Extract the (X, Y) coordinate from the center of the cell holding the provided text.  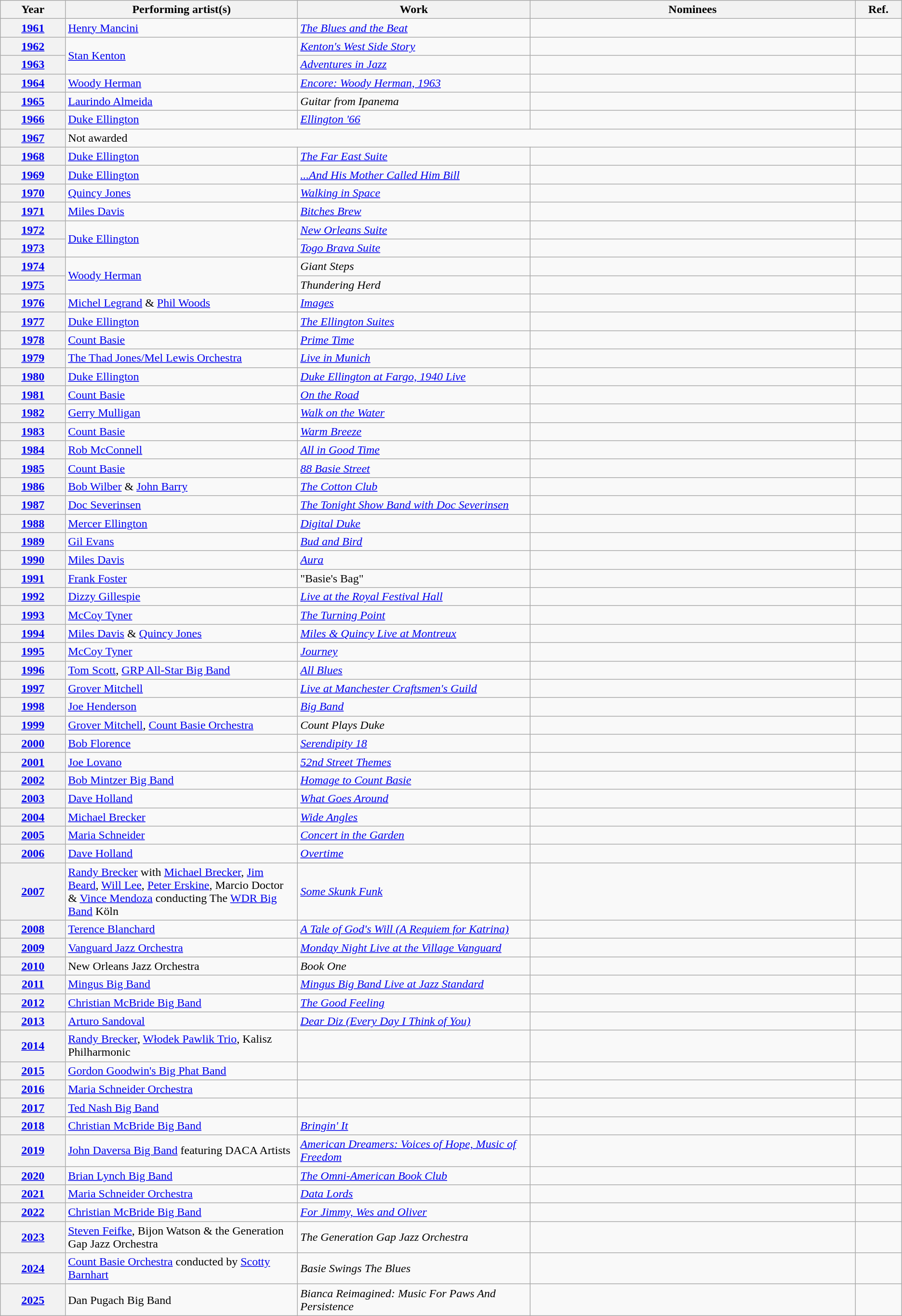
Duke Ellington at Fargo, 1940 Live (414, 376)
Dear Diz (Every Day I Think of You) (414, 1021)
2010 (33, 966)
2015 (33, 1071)
The Generation Gap Jazz Orchestra (414, 1237)
Adventures in Jazz (414, 65)
1986 (33, 486)
Big Band (414, 707)
1965 (33, 101)
Dizzy Gillespie (182, 597)
Wide Angles (414, 817)
Giant Steps (414, 267)
Live in Munich (414, 358)
A Tale of God's Will (A Requiem for Katrina) (414, 929)
Encore: Woody Herman, 1963 (414, 83)
2002 (33, 780)
2012 (33, 1003)
Brian Lynch Big Band (182, 1176)
1987 (33, 505)
Bob Florence (182, 743)
1972 (33, 230)
1974 (33, 267)
Stan Kenton (182, 55)
Togo Brava Suite (414, 248)
The Thad Jones/Mel Lewis Orchestra (182, 358)
Joe Henderson (182, 707)
Mingus Big Band Live at Jazz Standard (414, 984)
Laurindo Almeida (182, 101)
2001 (33, 762)
Miles Davis & Quincy Jones (182, 633)
2023 (33, 1237)
Images (414, 303)
1995 (33, 652)
Prime Time (414, 340)
Dan Pugach Big Band (182, 1300)
All in Good Time (414, 450)
Joe Lovano (182, 762)
The Tonight Show Band with Doc Severinsen (414, 505)
Grover Mitchell (182, 688)
2007 (33, 892)
Bob Mintzer Big Band (182, 780)
Randy Brecker with Michael Brecker, Jim Beard, Will Lee, Peter Erskine, Marcio Doctor & Vince Mendoza conducting The WDR Big Band Köln (182, 892)
Rob McConnell (182, 450)
52nd Street Themes (414, 762)
2006 (33, 854)
Ted Nash Big Band (182, 1107)
Work (414, 10)
1984 (33, 450)
Kenton's West Side Story (414, 46)
Not awarded (461, 138)
2019 (33, 1150)
Bud and Bird (414, 542)
Homage to Count Basie (414, 780)
Walking in Space (414, 193)
Basie Swings The Blues (414, 1269)
Monday Night Live at the Village Vanguard (414, 948)
2024 (33, 1269)
1989 (33, 542)
Count Plays Duke (414, 725)
Warm Breeze (414, 431)
2008 (33, 929)
The Far East Suite (414, 156)
The Blues and the Beat (414, 28)
1999 (33, 725)
Maria Schneider (182, 835)
Terence Blanchard (182, 929)
Guitar from Ipanema (414, 101)
1979 (33, 358)
1994 (33, 633)
1964 (33, 83)
2014 (33, 1046)
Thundering Herd (414, 285)
1990 (33, 560)
1978 (33, 340)
On the Road (414, 395)
"Basie's Bag" (414, 578)
Mercer Ellington (182, 523)
New Orleans Jazz Orchestra (182, 966)
Vanguard Jazz Orchestra (182, 948)
1973 (33, 248)
What Goes Around (414, 798)
2004 (33, 817)
1976 (33, 303)
Arturo Sandoval (182, 1021)
2017 (33, 1107)
Tom Scott, GRP All-Star Big Band (182, 670)
1970 (33, 193)
1971 (33, 211)
Count Basie Orchestra conducted by Scotty Barnhart (182, 1269)
2005 (33, 835)
All Blues (414, 670)
Ref. (878, 10)
1983 (33, 431)
Bringin' It (414, 1126)
New Orleans Suite (414, 230)
1980 (33, 376)
2020 (33, 1176)
John Daversa Big Band featuring DACA Artists (182, 1150)
The Ellington Suites (414, 322)
2011 (33, 984)
1967 (33, 138)
Doc Severinsen (182, 505)
2025 (33, 1300)
1968 (33, 156)
Michael Brecker (182, 817)
Data Lords (414, 1194)
2022 (33, 1212)
1977 (33, 322)
Nominees (693, 10)
2013 (33, 1021)
2018 (33, 1126)
1962 (33, 46)
1993 (33, 615)
1985 (33, 468)
Year (33, 10)
Grover Mitchell, Count Basie Orchestra (182, 725)
Miles & Quincy Live at Montreux (414, 633)
Bob Wilber & John Barry (182, 486)
1996 (33, 670)
1988 (33, 523)
1982 (33, 413)
Quincy Jones (182, 193)
The Turning Point (414, 615)
Bianca Reimagined: Music For Paws And Persistence (414, 1300)
...And His Mother Called Him Bill (414, 175)
Mingus Big Band (182, 984)
88 Basie Street (414, 468)
Gil Evans (182, 542)
Live at the Royal Festival Hall (414, 597)
Serendipity 18 (414, 743)
For Jimmy, Wes and Oliver (414, 1212)
Live at Manchester Craftsmen's Guild (414, 688)
2003 (33, 798)
1981 (33, 395)
Gerry Mulligan (182, 413)
2009 (33, 948)
Digital Duke (414, 523)
Walk on the Water (414, 413)
Henry Mancini (182, 28)
Overtime (414, 854)
1997 (33, 688)
1992 (33, 597)
Some Skunk Funk (414, 892)
1975 (33, 285)
Randy Brecker, Włodek Pawlik Trio, Kalisz Philharmonic (182, 1046)
2021 (33, 1194)
The Omni-American Book Club (414, 1176)
Bitches Brew (414, 211)
Concert in the Garden (414, 835)
2016 (33, 1089)
Ellington '66 (414, 120)
1991 (33, 578)
The Cotton Club (414, 486)
1961 (33, 28)
Frank Foster (182, 578)
Michel Legrand & Phil Woods (182, 303)
Steven Feifke, Bijon Watson & the Generation Gap Jazz Orchestra (182, 1237)
The Good Feeling (414, 1003)
1966 (33, 120)
Performing artist(s) (182, 10)
2000 (33, 743)
Aura (414, 560)
Book One (414, 966)
Gordon Goodwin's Big Phat Band (182, 1071)
American Dreamers: Voices of Hope, Music of Freedom (414, 1150)
1998 (33, 707)
1969 (33, 175)
Journey (414, 652)
1963 (33, 65)
